Determine the [X, Y] coordinate at the center of the cell enclosing the given text.  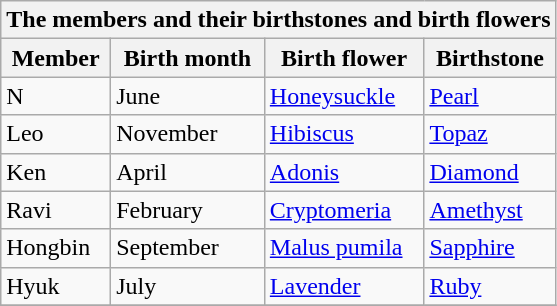
Adonis [344, 172]
September [188, 248]
February [188, 210]
Birth flower [344, 58]
Leo [56, 134]
Ravi [56, 210]
July [188, 286]
Member [56, 58]
Diamond [490, 172]
Amethyst [490, 210]
Cryptomeria [344, 210]
Malus pumila [344, 248]
Hibiscus [344, 134]
The members and their birthstones and birth flowers [278, 20]
Sapphire [490, 248]
Birth month [188, 58]
N [56, 96]
Hyuk [56, 286]
Ruby [490, 286]
Hongbin [56, 248]
Honeysuckle [344, 96]
April [188, 172]
Birthstone [490, 58]
Ken [56, 172]
Pearl [490, 96]
June [188, 96]
November [188, 134]
Topaz [490, 134]
Lavender [344, 286]
